From the cell containing the given text, extract its center point as (X, Y) coordinate. 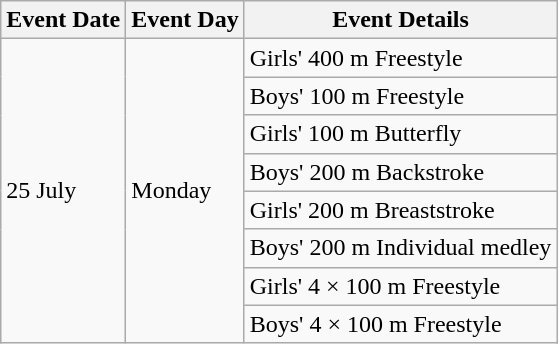
Girls' 4 × 100 m Freestyle (400, 286)
Boys' 100 m Freestyle (400, 96)
Event Details (400, 20)
Girls' 400 m Freestyle (400, 58)
Girls' 200 m Breaststroke (400, 210)
Monday (185, 191)
Event Date (64, 20)
Boys' 4 × 100 m Freestyle (400, 324)
Boys' 200 m Individual medley (400, 248)
25 July (64, 191)
Boys' 200 m Backstroke (400, 172)
Event Day (185, 20)
Girls' 100 m Butterfly (400, 134)
